Return (X, Y) of the center of cell containing provided text 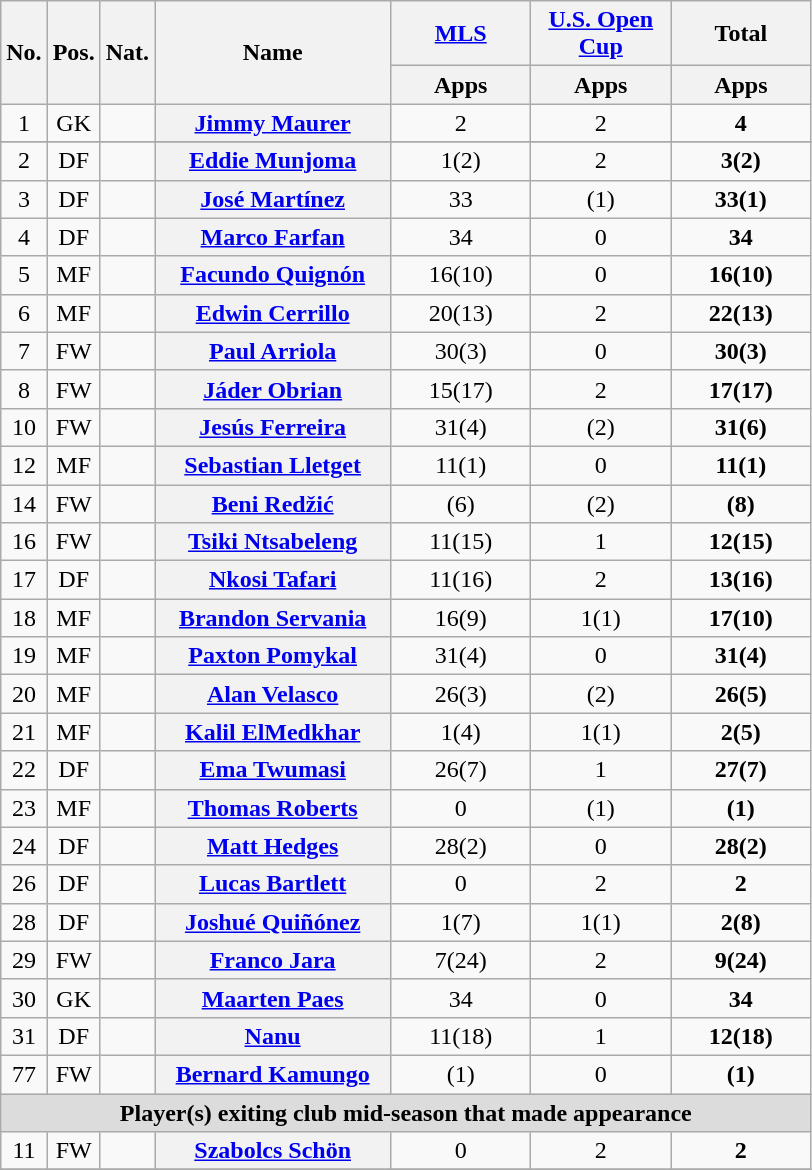
No. (24, 52)
Jáder Obrian (273, 389)
27(7) (741, 770)
José Martínez (273, 199)
19 (24, 656)
31 (24, 1036)
Total (741, 34)
33(1) (741, 199)
Tsiki Ntsabeleng (273, 542)
Pos. (74, 52)
Nkosi Tafari (273, 580)
Beni Redžić (273, 503)
9(24) (741, 960)
12(15) (741, 542)
13(16) (741, 580)
23 (24, 808)
22(13) (741, 313)
Paxton Pomykal (273, 656)
(6) (461, 503)
Sebastian Lletget (273, 465)
18 (24, 618)
5 (24, 275)
26(7) (461, 770)
11(18) (461, 1036)
Lucas Bartlett (273, 884)
MLS (461, 34)
11(16) (461, 580)
Brandon Servania (273, 618)
Jesús Ferreira (273, 427)
Maarten Paes (273, 998)
12 (24, 465)
22 (24, 770)
Marco Farfan (273, 237)
24 (24, 846)
15(17) (461, 389)
6 (24, 313)
11 (24, 1151)
26(3) (461, 694)
Eddie Munjoma (273, 161)
Joshué Quiñónez (273, 922)
7 (24, 351)
26 (24, 884)
3(2) (741, 161)
31(6) (741, 427)
(8) (741, 503)
11(15) (461, 542)
Facundo Quignón (273, 275)
Paul Arriola (273, 351)
21 (24, 732)
Ema Twumasi (273, 770)
1(4) (461, 732)
1(7) (461, 922)
2(8) (741, 922)
Nat. (127, 52)
8 (24, 389)
2(5) (741, 732)
16 (24, 542)
14 (24, 503)
28 (24, 922)
10 (24, 427)
17(17) (741, 389)
Thomas Roberts (273, 808)
17(10) (741, 618)
Player(s) exiting club mid-season that made appearance (406, 1113)
16(9) (461, 618)
30 (24, 998)
7(24) (461, 960)
Szabolcs Schön (273, 1151)
33 (461, 199)
Bernard Kamungo (273, 1074)
Name (273, 52)
12(18) (741, 1036)
3 (24, 199)
1(2) (461, 161)
Edwin Cerrillo (273, 313)
Kalil ElMedkhar (273, 732)
20(13) (461, 313)
20 (24, 694)
Matt Hedges (273, 846)
Alan Velasco (273, 694)
29 (24, 960)
Nanu (273, 1036)
17 (24, 580)
26(5) (741, 694)
Franco Jara (273, 960)
77 (24, 1074)
U.S. Open Cup (601, 34)
Jimmy Maurer (273, 123)
